Return the (x, y) coordinate for the center point of the cell that contains the specified text.  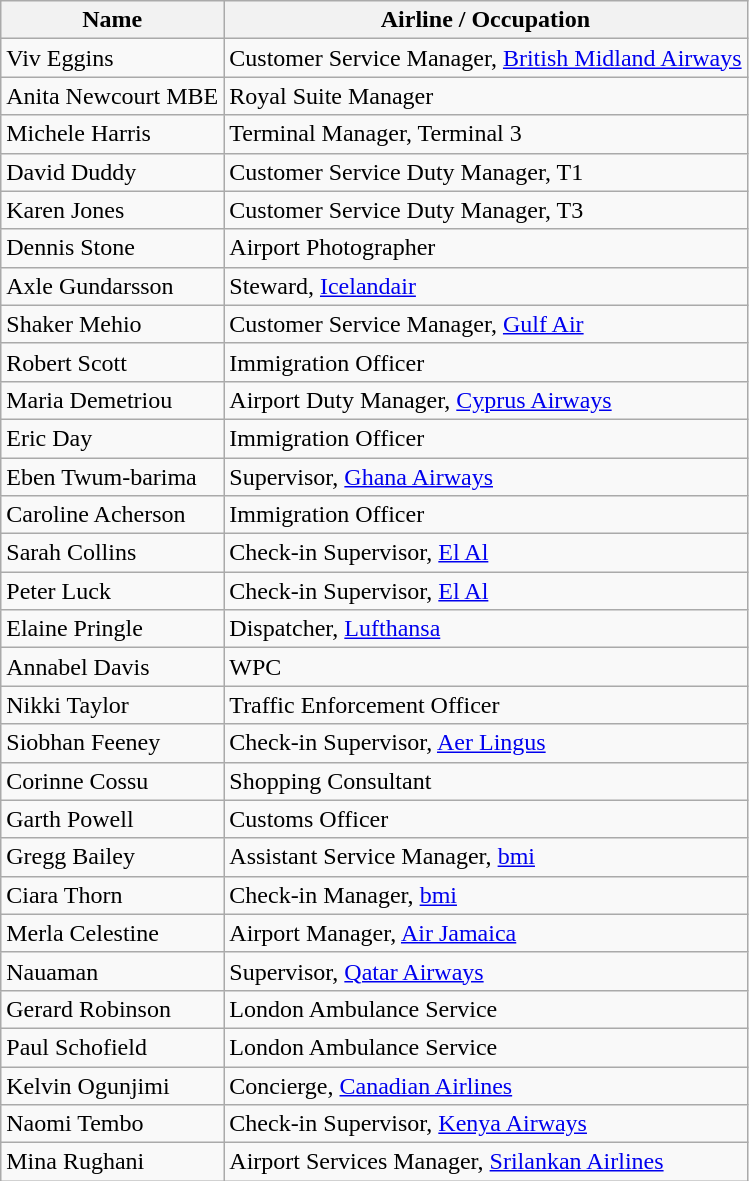
Check-in Manager, bmi (486, 895)
Michele Harris (112, 134)
Airline / Occupation (486, 20)
Assistant Service Manager, bmi (486, 857)
Corinne Cossu (112, 781)
Customer Service Manager, Gulf Air (486, 324)
Mina Rughani (112, 1162)
Shaker Mehio (112, 324)
Naomi Tembo (112, 1124)
Nikki Taylor (112, 705)
Check-in Supervisor, Kenya Airways (486, 1124)
Airport Services Manager, Srilankan Airlines (486, 1162)
Supervisor, Ghana Airways (486, 477)
Dennis Stone (112, 248)
David Duddy (112, 172)
Terminal Manager, Terminal 3 (486, 134)
Gerard Robinson (112, 1009)
Siobhan Feeney (112, 743)
Steward, Icelandair (486, 286)
Eben Twum-barima (112, 477)
Shopping Consultant (486, 781)
Maria Demetriou (112, 400)
WPC (486, 667)
Gregg Bailey (112, 857)
Nauaman (112, 971)
Customer Service Manager, British Midland Airways (486, 58)
Robert Scott (112, 362)
Customer Service Duty Manager, T1 (486, 172)
Sarah Collins (112, 553)
Check-in Supervisor, Aer Lingus (486, 743)
Customer Service Duty Manager, T3 (486, 210)
Caroline Acherson (112, 515)
Airport Duty Manager, Cyprus Airways (486, 400)
Supervisor, Qatar Airways (486, 971)
Paul Schofield (112, 1047)
Garth Powell (112, 819)
Elaine Pringle (112, 629)
Annabel Davis (112, 667)
Concierge, Canadian Airlines (486, 1085)
Peter Luck (112, 591)
Traffic Enforcement Officer (486, 705)
Customs Officer (486, 819)
Eric Day (112, 438)
Airport Photographer (486, 248)
Merla Celestine (112, 933)
Karen Jones (112, 210)
Kelvin Ogunjimi (112, 1085)
Royal Suite Manager (486, 96)
Name (112, 20)
Airport Manager, Air Jamaica (486, 933)
Anita Newcourt MBE (112, 96)
Dispatcher, Lufthansa (486, 629)
Ciara Thorn (112, 895)
Viv Eggins (112, 58)
Axle Gundarsson (112, 286)
